For the text-containing cell, return its midpoint in (X, Y) coordinate format. 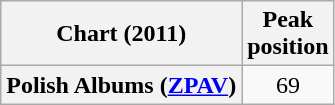
Polish Albums (ZPAV) (122, 85)
Peakposition (288, 34)
Chart (2011) (122, 34)
69 (288, 85)
